Scan for the cell matching the given text and deliver its [x, y] coordinate at center. 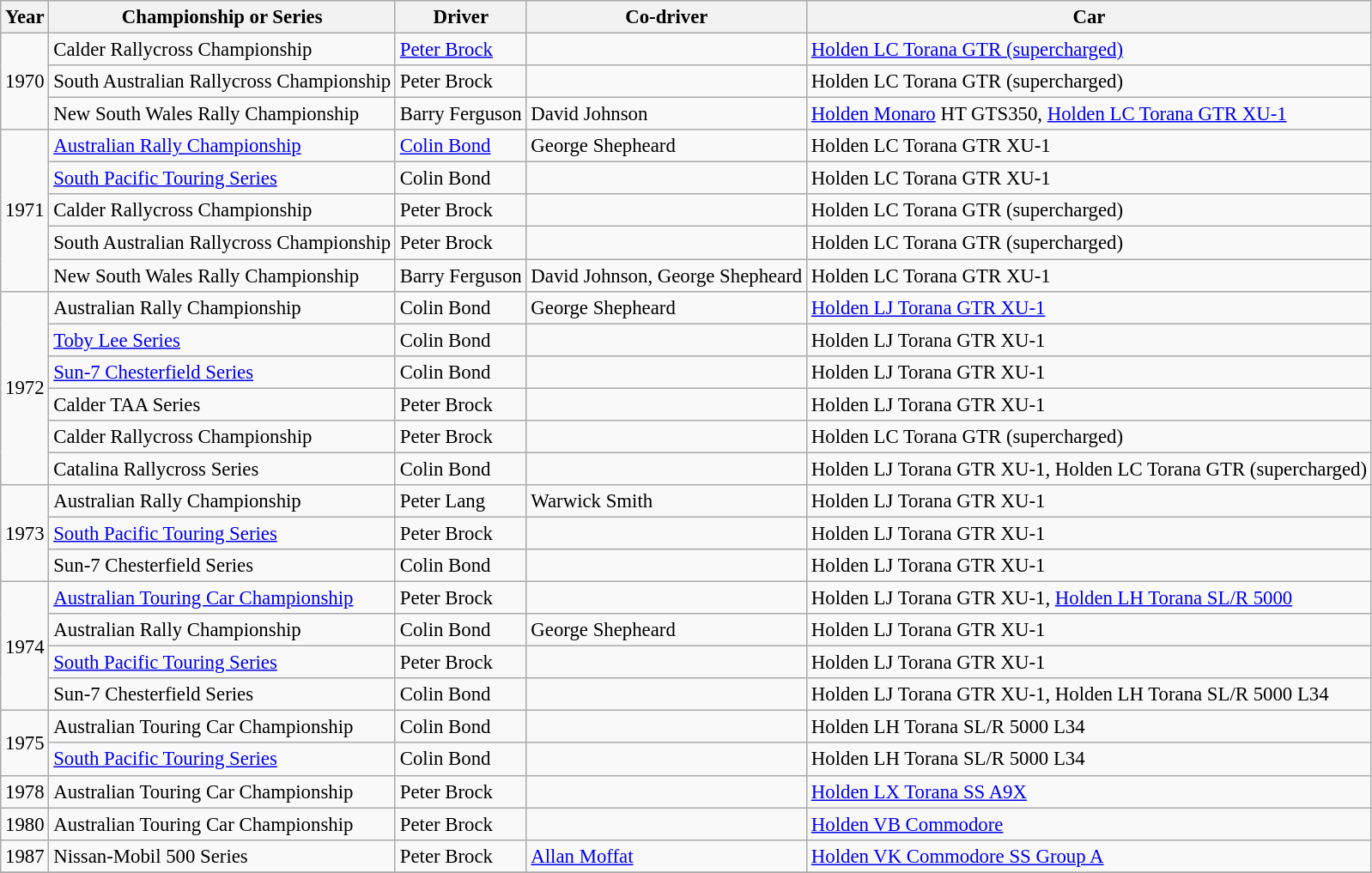
1972 [25, 388]
Nissan-Mobil 500 Series [222, 856]
Co-driver [666, 17]
1974 [25, 646]
Calder TAA Series [222, 404]
Toby Lee Series [222, 340]
1971 [25, 210]
Holden LJ Torana GTR XU-1, Holden LC Torana GTR (supercharged) [1090, 469]
Car [1090, 17]
David Johnson [666, 114]
Catalina Rallycross Series [222, 469]
1975 [25, 743]
Holden LJ Torana GTR XU-1, Holden LH Torana SL/R 5000 L34 [1090, 694]
1970 [25, 82]
Peter Lang [460, 501]
1973 [25, 534]
Holden VB Commodore [1090, 824]
Holden Monaro HT GTS350, Holden LC Torana GTR XU-1 [1090, 114]
Year [25, 17]
1980 [25, 824]
Championship or Series [222, 17]
1987 [25, 856]
1978 [25, 791]
David Johnson, George Shepheard [666, 276]
Allan Moffat [666, 856]
Driver [460, 17]
Holden LX Torana SS A9X [1090, 791]
Holden VK Commodore SS Group A [1090, 856]
Warwick Smith [666, 501]
Holden LJ Torana GTR XU-1, Holden LH Torana SL/R 5000 [1090, 598]
